Capture the cell that displays the provided text and extract its [x, y] central coordinate. 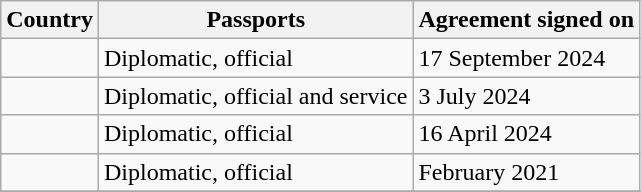
16 April 2024 [526, 134]
Diplomatic, official and service [256, 96]
February 2021 [526, 172]
17 September 2024 [526, 58]
Passports [256, 20]
Agreement signed on [526, 20]
3 July 2024 [526, 96]
Country [50, 20]
